Extract the [X, Y] coordinate from the center of the cell holding the provided text.  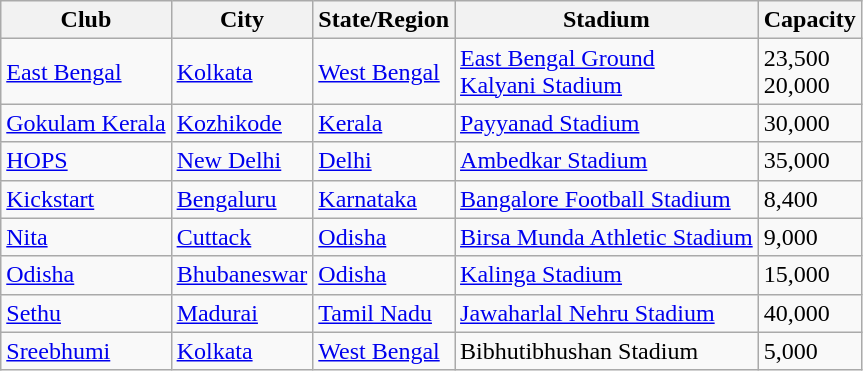
Bibhutibhushan Stadium [607, 351]
Jawaharlal Nehru Stadium [607, 313]
23,500 20,000 [810, 72]
Kalinga Stadium [607, 275]
State/Region [384, 20]
Kozhikode [242, 123]
Capacity [810, 20]
Cuttack [242, 237]
9,000 [810, 237]
Birsa Munda Athletic Stadium [607, 237]
Tamil Nadu [384, 313]
New Delhi [242, 161]
Karnataka [384, 199]
Delhi [384, 161]
Nita [86, 237]
Gokulam Kerala [86, 123]
Bangalore Football Stadium [607, 199]
Club [86, 20]
8,400 [810, 199]
Bhubaneswar [242, 275]
East Bengal Ground Kalyani Stadium [607, 72]
5,000 [810, 351]
City [242, 20]
40,000 [810, 313]
East Bengal [86, 72]
15,000 [810, 275]
Ambedkar Stadium [607, 161]
Madurai [242, 313]
Sreebhumi [86, 351]
35,000 [810, 161]
Kickstart [86, 199]
Sethu [86, 313]
HOPS [86, 161]
Payyanad Stadium [607, 123]
Stadium [607, 20]
Bengaluru [242, 199]
Kerala [384, 123]
30,000 [810, 123]
